Provide the (x, y) coordinate of the cell's center where the given text is located.  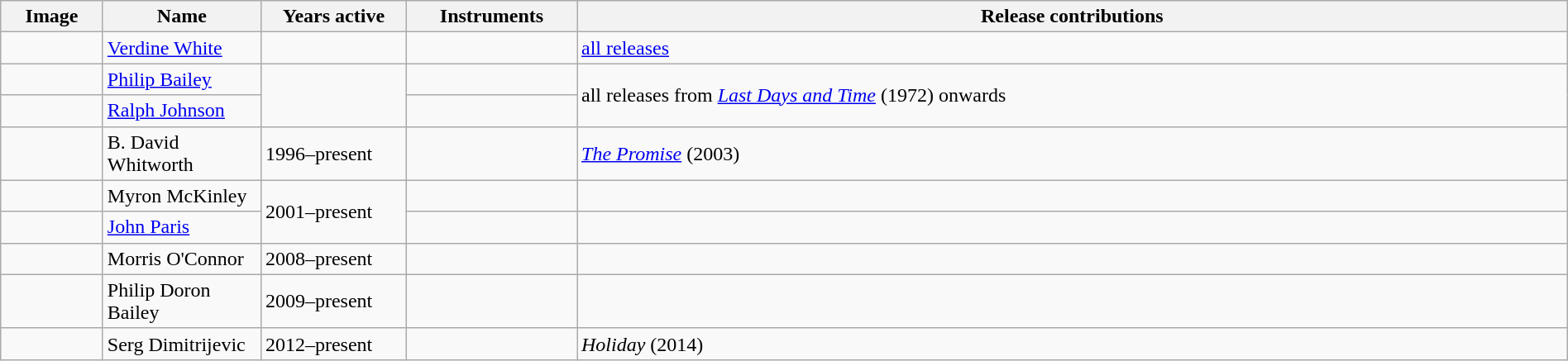
2009–present (333, 301)
all releases from Last Days and Time (1972) onwards (1073, 95)
The Promise (2003) (1073, 154)
Philip Doron Bailey (182, 301)
Name (182, 17)
Philip Bailey (182, 79)
Image (52, 17)
Serg Dimitrijevic (182, 344)
2012–present (333, 344)
Years active (333, 17)
Holiday (2014) (1073, 344)
John Paris (182, 227)
Release contributions (1073, 17)
1996–present (333, 154)
Myron McKinley (182, 196)
Instruments (491, 17)
2001–present (333, 211)
all releases (1073, 48)
Verdine White (182, 48)
2008–present (333, 259)
Morris O'Connor (182, 259)
B. David Whitworth (182, 154)
Ralph Johnson (182, 111)
